Return the [x, y] coordinate for the center point of the cell that contains the specified text.  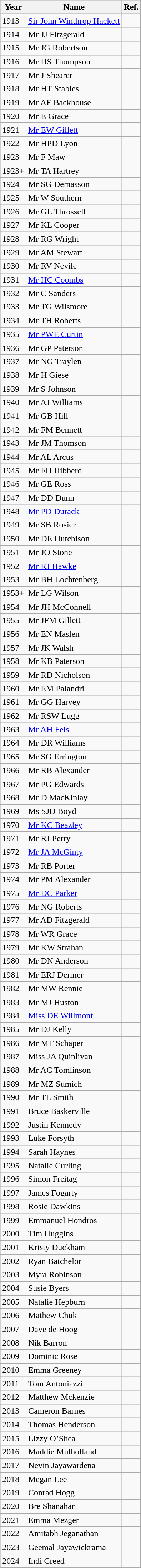
Mr TG Wilsmore [74, 307]
1974 [14, 879]
1936 [14, 348]
2001 [14, 1247]
1914 [14, 34]
1939 [14, 389]
2005 [14, 1302]
1929 [14, 252]
1919 [14, 102]
Megan Lee [74, 1479]
1948 [14, 511]
Mr RD Nicholson [74, 675]
2023 [14, 1547]
1995 [14, 1166]
1941 [14, 416]
Mr MJ Huston [74, 1002]
1997 [14, 1193]
1940 [14, 402]
2017 [14, 1465]
Luke Forsyth [74, 1138]
1947 [14, 498]
Mr BH Lochtenberg [74, 579]
2015 [14, 1438]
1926 [14, 212]
Nik Barron [74, 1343]
1980 [14, 961]
Natalie Curling [74, 1166]
1934 [14, 320]
Mr PWE Curtin [74, 334]
Mr JH McConnell [74, 607]
1959 [14, 675]
Kristy Duckham [74, 1247]
1953+ [14, 593]
1968 [14, 797]
1916 [14, 62]
Mr TL Smith [74, 1097]
1961 [14, 702]
Mr HS Thompson [74, 62]
1922 [14, 143]
Mr AF Backhouse [74, 102]
Matthew Mckenzie [74, 1397]
Mr SB Rosier [74, 525]
1950 [14, 539]
Indi Creed [74, 1561]
Mr S Johnson [74, 389]
1989 [14, 1084]
1958 [14, 661]
Emma Greeney [74, 1370]
2010 [14, 1370]
Year [14, 7]
1920 [14, 116]
Mr DE Hutchison [74, 539]
1975 [14, 893]
Mr RSW Lugg [74, 716]
Ms SJD Boyd [74, 811]
1953 [14, 579]
Mr MW Rennie [74, 988]
2014 [14, 1424]
2022 [14, 1534]
Mr PD Durack [74, 511]
Mr H Giese [74, 375]
Mr ERJ Dermer [74, 975]
Tim Huggins [74, 1234]
1962 [14, 716]
Bruce Baskerville [74, 1111]
Mr KL Cooper [74, 225]
1993 [14, 1138]
1933 [14, 307]
2016 [14, 1452]
Sarah Haynes [74, 1152]
2012 [14, 1397]
1991 [14, 1111]
1937 [14, 361]
1998 [14, 1206]
Thomas Henderson [74, 1424]
1994 [14, 1152]
2013 [14, 1411]
Mr FM Bennett [74, 430]
1925 [14, 198]
Mr DJ Kelly [74, 1029]
Simon Freitag [74, 1179]
1987 [14, 1057]
Mr AJ Williams [74, 402]
1931 [14, 280]
Mr TA Hartrey [74, 171]
1917 [14, 75]
1923 [14, 157]
1915 [14, 48]
1935 [14, 334]
1984 [14, 1015]
Mr GE Ross [74, 484]
1973 [14, 866]
Rosie Dawkins [74, 1206]
Mr HT Stables [74, 89]
Natalie Hepburn [74, 1302]
1992 [14, 1125]
1978 [14, 934]
Mr RB Alexander [74, 770]
Mr MT Schaper [74, 1043]
2020 [14, 1506]
1977 [14, 920]
1946 [14, 484]
1970 [14, 825]
1924 [14, 184]
Mr SG Errington [74, 757]
Mr NG Roberts [74, 907]
Tom Antoniazzi [74, 1384]
1988 [14, 1070]
Mr HPD Lyon [74, 143]
1986 [14, 1043]
Mr LG Wilson [74, 593]
1930 [14, 266]
Maddie Mulholland [74, 1452]
Mr EM Palandri [74, 689]
Mr JO Stone [74, 552]
Mr MZ Sumich [74, 1084]
Mr J Shearer [74, 75]
1913 [14, 21]
Mr JK Walsh [74, 648]
1956 [14, 634]
Mr F Maw [74, 157]
Mr EN Maslen [74, 634]
2011 [14, 1384]
2007 [14, 1329]
Mr WR Grace [74, 934]
Mr AH Fels [74, 729]
1982 [14, 988]
Mr AC Tomlinson [74, 1070]
1985 [14, 1029]
1965 [14, 757]
1957 [14, 648]
1938 [14, 375]
Mr RG Wright [74, 239]
Mr DC Parker [74, 893]
Mathew Chuk [74, 1316]
1942 [14, 430]
Mr RJ Hawke [74, 566]
2004 [14, 1288]
Miss DE Willmont [74, 1015]
Amitabh Jeganathan [74, 1534]
1928 [14, 239]
2021 [14, 1520]
1999 [14, 1220]
Ryan Batchelor [74, 1261]
James Fogarty [74, 1193]
2019 [14, 1493]
Mr AL Arcus [74, 457]
Emma Mezger [74, 1520]
Mr RB Porter [74, 866]
Mr GP Paterson [74, 348]
Mr PM Alexander [74, 879]
Emmanuel Hondros [74, 1220]
2008 [14, 1343]
1966 [14, 770]
Mr D MacKinlay [74, 797]
Bre Shanahan [74, 1506]
2018 [14, 1479]
Mr KW Strahan [74, 947]
1932 [14, 293]
1949 [14, 525]
1921 [14, 130]
Mr JFM Gillett [74, 621]
1964 [14, 743]
1972 [14, 852]
1952 [14, 566]
Mr DN Anderson [74, 961]
1963 [14, 729]
1955 [14, 621]
Mr PG Edwards [74, 784]
Ref. [131, 7]
Mr KC Beazley [74, 825]
1923+ [14, 171]
Mr C Sanders [74, 293]
Dominic Rose [74, 1356]
Mr AM Stewart [74, 252]
Lizzy O’Shea [74, 1438]
Mr RV Nevile [74, 266]
Geemal Jayawickrama [74, 1547]
Name [74, 7]
1990 [14, 1097]
Conrad Hogg [74, 1493]
Nevin Jayawardena [74, 1465]
Mr RJ Perry [74, 839]
1944 [14, 457]
2006 [14, 1316]
Mr SG Demasson [74, 184]
1971 [14, 839]
Dave de Hoog [74, 1329]
1960 [14, 689]
2009 [14, 1356]
Cameron Barnes [74, 1411]
Mr JA McGinty [74, 852]
1981 [14, 975]
Mr DD Dunn [74, 498]
Mr E Grace [74, 116]
1954 [14, 607]
1927 [14, 225]
Mr GG Harvey [74, 702]
Mr HC Coombs [74, 280]
Mr TH Roberts [74, 320]
1943 [14, 443]
Mr JJ Fitzgerald [74, 34]
1945 [14, 471]
Mr FH Hibberd [74, 471]
Mr GL Throssell [74, 212]
1969 [14, 811]
Mr NG Traylen [74, 361]
Mr JM Thomson [74, 443]
1976 [14, 907]
Mr GB Hill [74, 416]
Mr EW Gillett [74, 130]
2002 [14, 1261]
1967 [14, 784]
2024 [14, 1561]
1983 [14, 1002]
Mr DR Williams [74, 743]
Mr AD Fitzgerald [74, 920]
Mr W Southern [74, 198]
Miss JA Quinlivan [74, 1057]
Justin Kennedy [74, 1125]
2003 [14, 1275]
Sir John Winthrop Hackett [74, 21]
Mr JG Robertson [74, 48]
Susie Byers [74, 1288]
Myra Robinson [74, 1275]
2000 [14, 1234]
Mr KB Paterson [74, 661]
1918 [14, 89]
1951 [14, 552]
1979 [14, 947]
1996 [14, 1179]
